Pinpoint the cell where the given text exists, returning its (X, Y) midpoint coordinate. 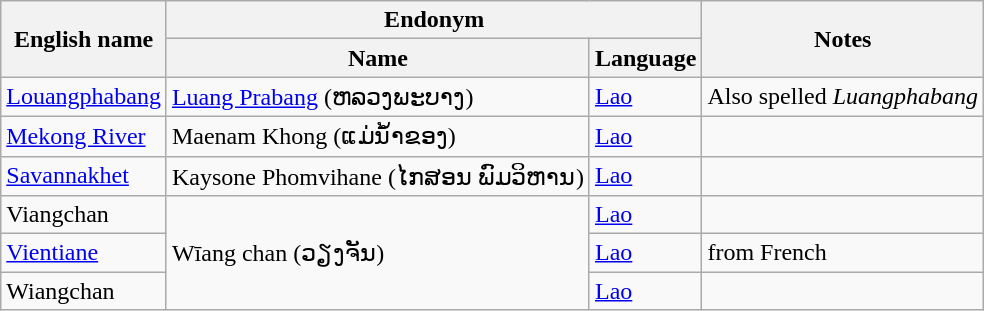
Notes (843, 39)
Maenam Khong (ແມ່ນ້ຳຂອງ) (378, 136)
Language (645, 58)
Luang Prabang (ຫລວງພະບາງ) (378, 97)
Also spelled Luangphabang (843, 97)
Endonym (434, 20)
from French (843, 253)
Name (378, 58)
Kaysone Phomvihane (ໄກສອນ ພົມວິຫານ) (378, 176)
English name (84, 39)
Viangchan (84, 215)
Wiangchan (84, 291)
Vientiane (84, 253)
Savannakhet (84, 176)
Mekong River (84, 136)
Louangphabang (84, 97)
Wīang chan (ວຽງຈັນ) (378, 253)
